From the cell containing the given text, extract its center point as [X, Y] coordinate. 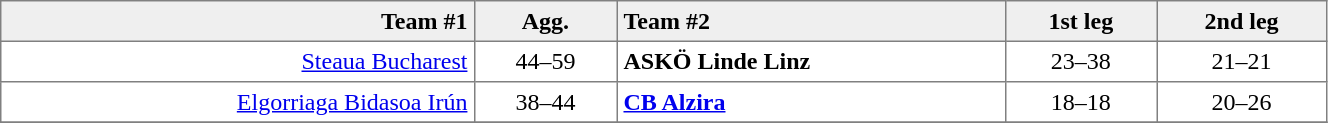
ASKÖ Linde Linz [811, 61]
Elgorriaga Bidasoa Irún [238, 102]
Team #1 [238, 21]
20–26 [1242, 102]
38–44 [546, 102]
18–18 [1081, 102]
21–21 [1242, 61]
Steaua Bucharest [238, 61]
Team #2 [811, 21]
2nd leg [1242, 21]
44–59 [546, 61]
CB Alzira [811, 102]
1st leg [1081, 21]
23–38 [1081, 61]
Agg. [546, 21]
